Return (X, Y) of the center of cell containing provided text 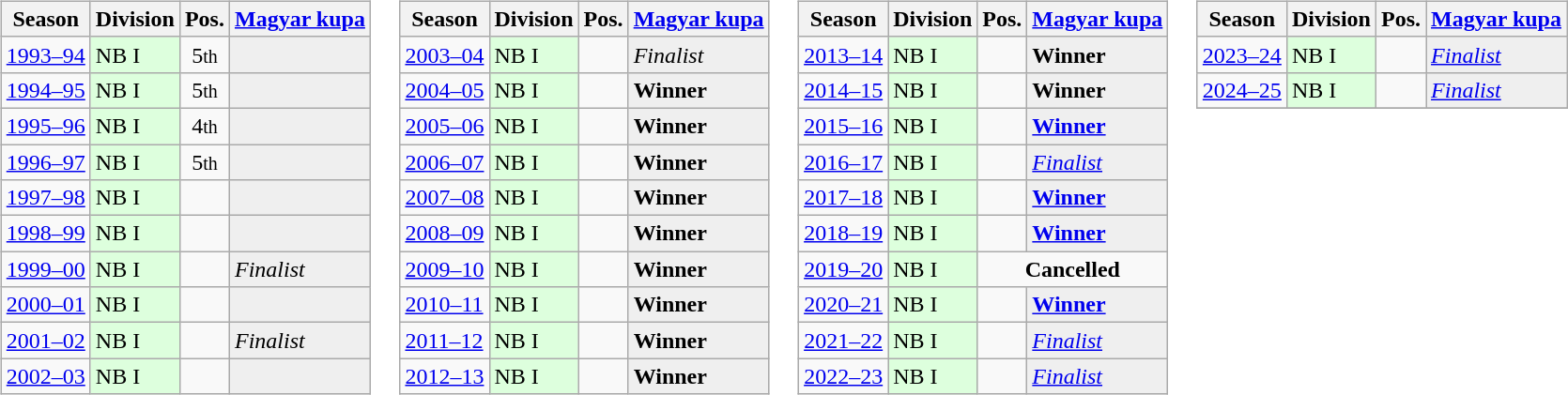
2018–19 (843, 234)
2002–03 (45, 376)
2021–22 (843, 341)
2008–09 (445, 234)
1996–97 (45, 162)
2013–14 (843, 54)
2009–10 (445, 269)
2024–25 (1241, 90)
2001–02 (45, 341)
2012–13 (445, 376)
2011–12 (445, 341)
1999–00 (45, 269)
2014–15 (843, 90)
2003–04 (445, 54)
2017–18 (843, 198)
2019–20 (843, 269)
2004–05 (445, 90)
1995–96 (45, 126)
Cancelled (1072, 269)
2010–11 (445, 305)
4th (205, 126)
1993–94 (45, 54)
2020–21 (843, 305)
2022–23 (843, 376)
2015–16 (843, 126)
1998–99 (45, 234)
2005–06 (445, 126)
1997–98 (45, 198)
2000–01 (45, 305)
1994–95 (45, 90)
2007–08 (445, 198)
2016–17 (843, 162)
2006–07 (445, 162)
2023–24 (1241, 54)
